Output the (x, y) coordinate of the center of the cell containing the given text.  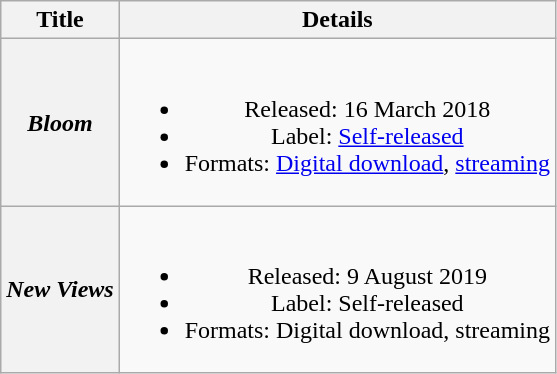
Title (60, 20)
Released: 16 March 2018Label: Self-releasedFormats: Digital download, streaming (337, 122)
Bloom (60, 122)
Released: 9 August 2019Label: Self-releasedFormats: Digital download, streaming (337, 290)
New Views (60, 290)
Details (337, 20)
